Capture the cell that displays the provided text and extract its [x, y] central coordinate. 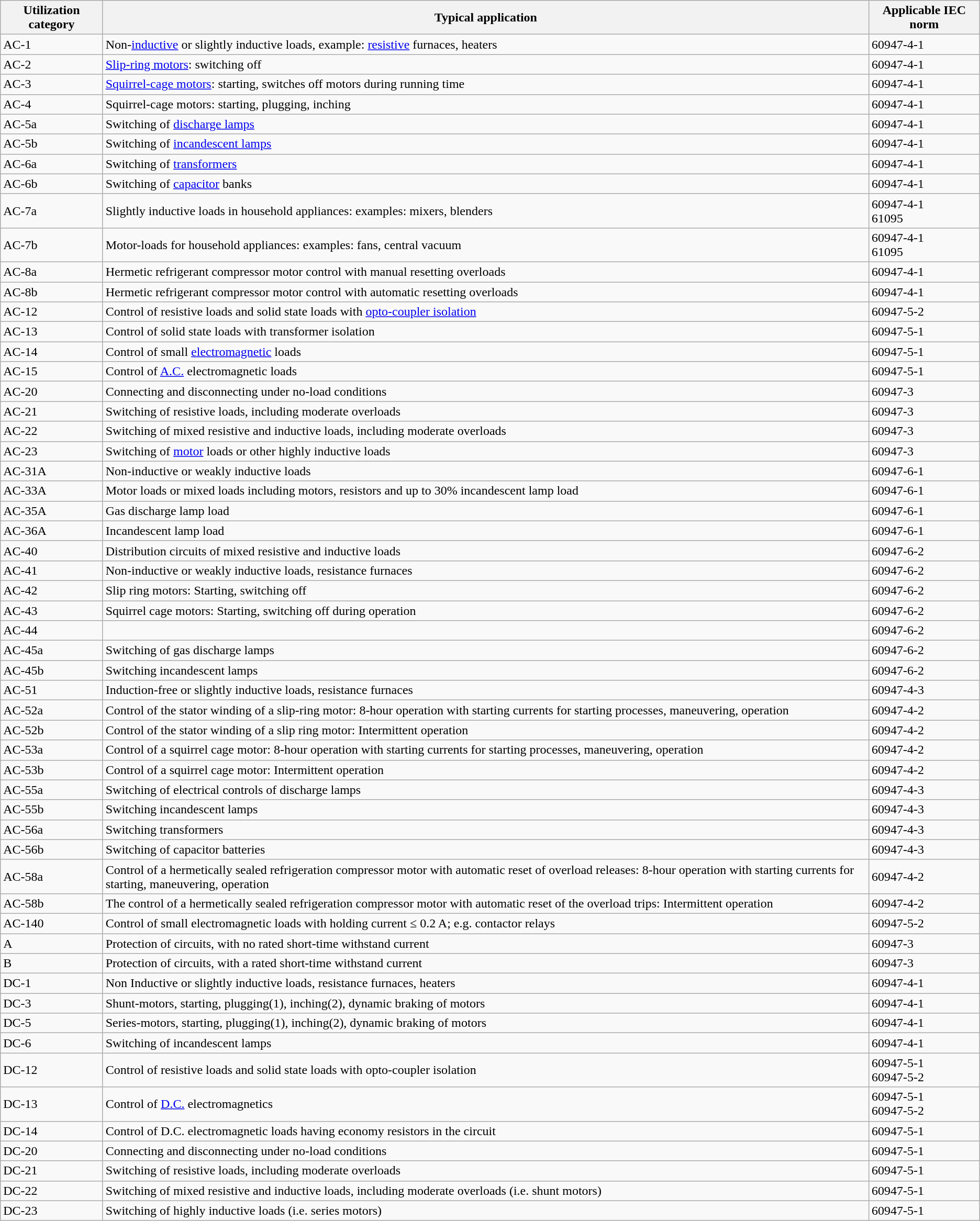
Shunt-motors, starting, plugging(1), inching(2), dynamic braking of motors [486, 1003]
Switching of motor loads or other highly inductive loads [486, 451]
AC-51 [51, 690]
DC-23 [51, 1211]
Switching of mixed resistive and inductive loads, including moderate overloads [486, 431]
Hermetic refrigerant compressor motor control with automatic resetting overloads [486, 292]
AC-20 [51, 391]
AC-6a [51, 164]
Switching transformers [486, 830]
AC-55b [51, 810]
AC-7b [51, 245]
Squirrel cage motors: Starting, switching off during operation [486, 611]
Control of D.C. electromagnetics [486, 1104]
AC-42 [51, 590]
AC-44 [51, 631]
AC-2 [51, 64]
Switching of gas discharge lamps [486, 651]
AC-58b [51, 903]
Control of the stator winding of a slip ring motor: Intermittent operation [486, 730]
DC-14 [51, 1131]
AC-14 [51, 352]
AC-8a [51, 272]
Control of D.C. electromagnetic loads having economy resistors in the circuit [486, 1131]
AC-35A [51, 511]
DC-13 [51, 1104]
Switching of transformers [486, 164]
AC-40 [51, 551]
Control of the stator winding of a slip-ring motor: 8-hour operation with starting currents for starting processes, maneuvering, operation [486, 710]
DC-6 [51, 1043]
AC-31A [51, 471]
AC-21 [51, 411]
AC-140 [51, 923]
Hermetic refrigerant compressor motor control with manual resetting overloads [486, 272]
AC-23 [51, 451]
Slip ring motors: Starting, switching off [486, 590]
Gas discharge lamp load [486, 511]
AC-15 [51, 372]
Control of a squirrel cage motor: Intermittent operation [486, 770]
AC-8b [51, 292]
AC-56b [51, 849]
A [51, 944]
AC-53b [51, 770]
Switching of mixed resistive and inductive loads, including moderate overloads (i.e. shunt motors) [486, 1191]
Control of small electromagnetic loads [486, 352]
AC-12 [51, 312]
Control of a squirrel cage motor: 8-hour operation with starting currents for starting processes, maneuvering, operation [486, 750]
DC-3 [51, 1003]
Distribution circuits of mixed resistive and inductive loads [486, 551]
B [51, 964]
AC-7a [51, 210]
AC-58a [51, 876]
DC-5 [51, 1023]
AC-36A [51, 531]
AC-4 [51, 104]
Applicable IEC norm [924, 18]
AC-52b [51, 730]
Switching of discharge lamps [486, 124]
DC-20 [51, 1151]
Slip-ring motors: switching off [486, 64]
DC-12 [51, 1070]
Non-inductive or weakly inductive loads, resistance furnaces [486, 570]
Control of A.C. electromagnetic loads [486, 372]
AC-43 [51, 611]
Series-motors, starting, plugging(1), inching(2), dynamic braking of motors [486, 1023]
AC-5b [51, 144]
Switching of capacitor banks [486, 184]
AC-13 [51, 332]
AC-53a [51, 750]
Protection of circuits, with a rated short-time withstand current [486, 964]
AC-1 [51, 44]
Protection of circuits, with no rated short-time withstand current [486, 944]
Squirrel-cage motors: starting, plugging, inching [486, 104]
Non-inductive or weakly inductive loads [486, 471]
Slightly inductive loads in household appliances: examples: mixers, blenders [486, 210]
DC-1 [51, 983]
Switching of electrical controls of discharge lamps [486, 790]
Incandescent lamp load [486, 531]
DC-22 [51, 1191]
Control of solid state loads with transformer isolation [486, 332]
AC-52a [51, 710]
Control of small electromagnetic loads with holding current ≤ 0.2 A; e.g. contactor relays [486, 923]
AC-22 [51, 431]
Non Inductive or slightly inductive loads, resistance furnaces, heaters [486, 983]
Switching of highly inductive loads (i.e. series motors) [486, 1211]
Typical application [486, 18]
AC-56a [51, 830]
AC-6b [51, 184]
AC-5a [51, 124]
Motor loads or mixed loads including motors, resistors and up to 30% incandescent lamp load [486, 491]
Non-inductive or slightly inductive loads, example: resistive furnaces, heaters [486, 44]
Utilization category [51, 18]
AC-55a [51, 790]
Motor-loads for household appliances: examples: fans, central vacuum [486, 245]
AC-45a [51, 651]
AC-33A [51, 491]
AC-3 [51, 84]
Induction-free or slightly inductive loads, resistance furnaces [486, 690]
The control of a hermetically sealed refrigeration compressor motor with automatic reset of the overload trips: Intermittent operation [486, 903]
Squirrel-cage motors: starting, switches off motors during running time [486, 84]
Switching of capacitor batteries [486, 849]
AC-41 [51, 570]
AC-45b [51, 670]
DC-21 [51, 1171]
